Detect which cell encompasses the target text, then output its [X, Y] center coordinate. 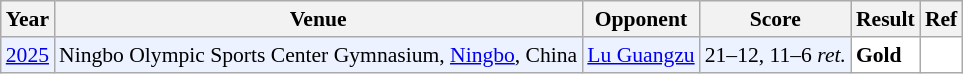
Lu Guangzu [640, 55]
Venue [318, 19]
Score [776, 19]
Opponent [640, 19]
Ref [941, 19]
21–12, 11–6 ret. [776, 55]
2025 [28, 55]
Result [886, 19]
Year [28, 19]
Gold [886, 55]
Ningbo Olympic Sports Center Gymnasium, Ningbo, China [318, 55]
